From the cell containing the given text, extract its center point as (X, Y) coordinate. 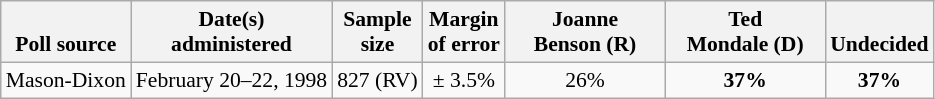
± 3.5% (464, 80)
Mason-Dixon (66, 80)
Marginof error (464, 32)
TedMondale (D) (745, 32)
Undecided (879, 32)
Poll source (66, 32)
JoanneBenson (R) (585, 32)
Samplesize (378, 32)
Date(s)administered (232, 32)
827 (RV) (378, 80)
26% (585, 80)
February 20–22, 1998 (232, 80)
